Identify which cell holds the provided text, then report its [X, Y] central coordinate. 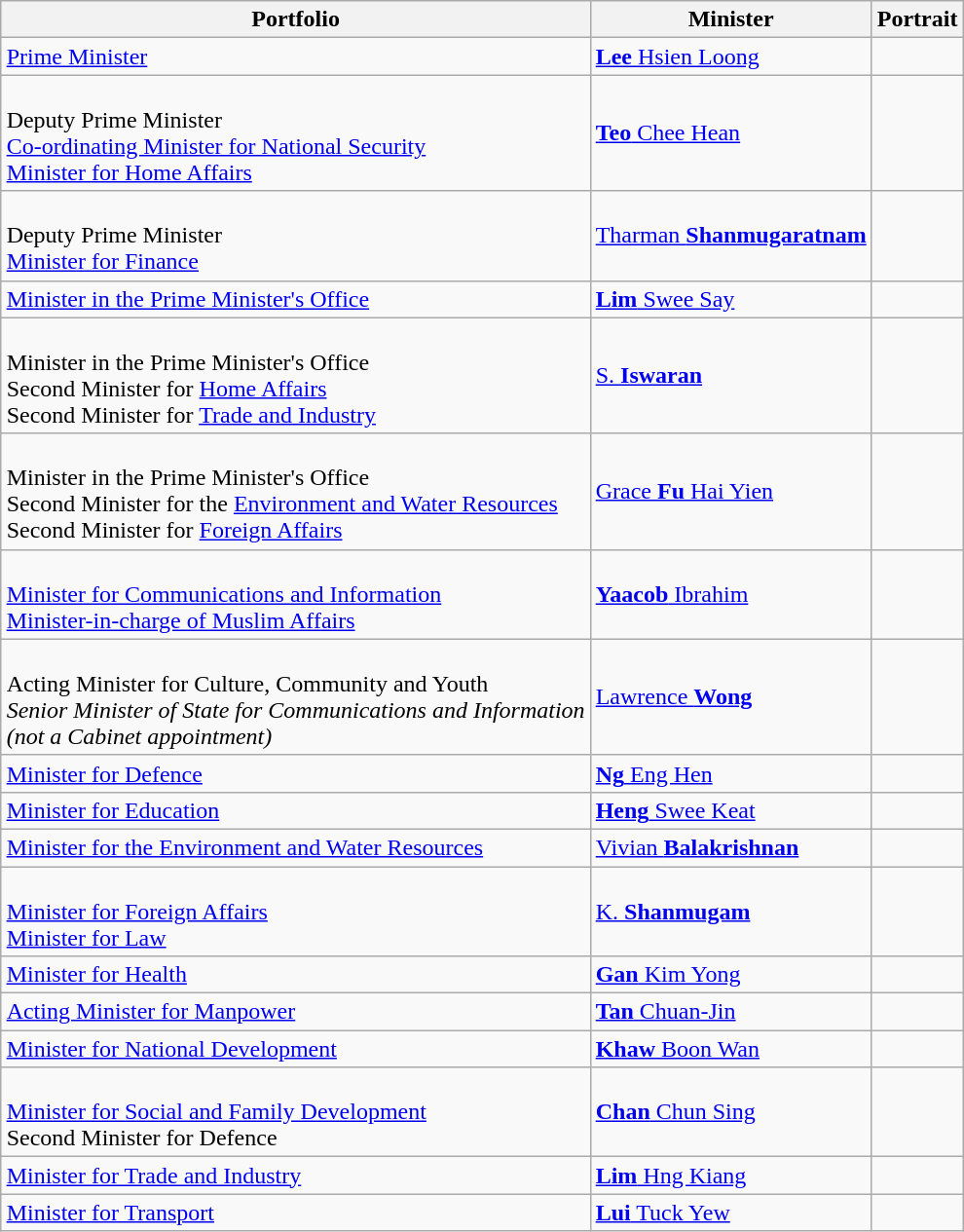
Khaw Boon Wan [730, 1049]
Minister for Education [296, 810]
Lawrence Wong [730, 697]
Minister in the Prime Minister's Office [296, 299]
Acting Minister for Culture, Community and Youth Senior Minister of State for Communications and Information(not a Cabinet appointment) [296, 697]
Minister for Communications and Information Minister-in-charge of Muslim Affairs [296, 594]
Minister for Trade and Industry [296, 1176]
Minister [730, 19]
Heng Swee Keat [730, 810]
Acting Minister for Manpower [296, 1012]
Ng Eng Hen [730, 773]
Minister for Transport [296, 1213]
Tan Chuan-Jin [730, 1012]
Minister for the Environment and Water Resources [296, 847]
Lee Hsien Loong [730, 56]
Minister in the Prime Minister's Office Second Minister for the Environment and Water Resources Second Minister for Foreign Affairs [296, 491]
Deputy Prime Minister Co-ordinating Minister for National Security Minister for Home Affairs [296, 132]
Minister for Health [296, 975]
Minister for Social and Family Development Second Minister for Defence [296, 1112]
K. Shanmugam [730, 912]
Vivian Balakrishnan [730, 847]
Yaacob Ibrahim [730, 594]
Lim Hng Kiang [730, 1176]
Deputy Prime Minister Minister for Finance [296, 236]
Portfolio [296, 19]
S. Iswaran [730, 376]
Portrait [917, 19]
Teo Chee Hean [730, 132]
Lim Swee Say [730, 299]
Tharman Shanmugaratnam [730, 236]
Minister in the Prime Minister's Office Second Minister for Home Affairs Second Minister for Trade and Industry [296, 376]
Chan Chun Sing [730, 1112]
Lui Tuck Yew [730, 1213]
Minister for Foreign Affairs Minister for Law [296, 912]
Gan Kim Yong [730, 975]
Minister for Defence [296, 773]
Minister for National Development [296, 1049]
Grace Fu Hai Yien [730, 491]
Prime Minister [296, 56]
